Scan for the cell matching the given text and deliver its [X, Y] coordinate at center. 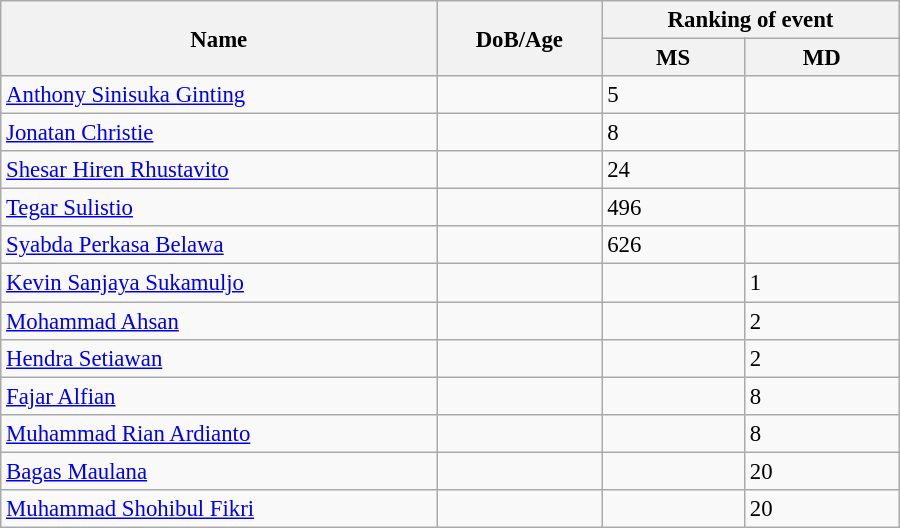
Anthony Sinisuka Ginting [219, 95]
Ranking of event [750, 20]
1 [822, 283]
Shesar Hiren Rhustavito [219, 170]
Name [219, 38]
Tegar Sulistio [219, 208]
Syabda Perkasa Belawa [219, 245]
Kevin Sanjaya Sukamuljo [219, 283]
MD [822, 58]
5 [674, 95]
Mohammad Ahsan [219, 321]
Bagas Maulana [219, 471]
Jonatan Christie [219, 133]
Muhammad Rian Ardianto [219, 433]
24 [674, 170]
DoB/Age [520, 38]
Hendra Setiawan [219, 358]
MS [674, 58]
Muhammad Shohibul Fikri [219, 509]
Fajar Alfian [219, 396]
496 [674, 208]
626 [674, 245]
